Detect which cell encompasses the target text, then output its [x, y] center coordinate. 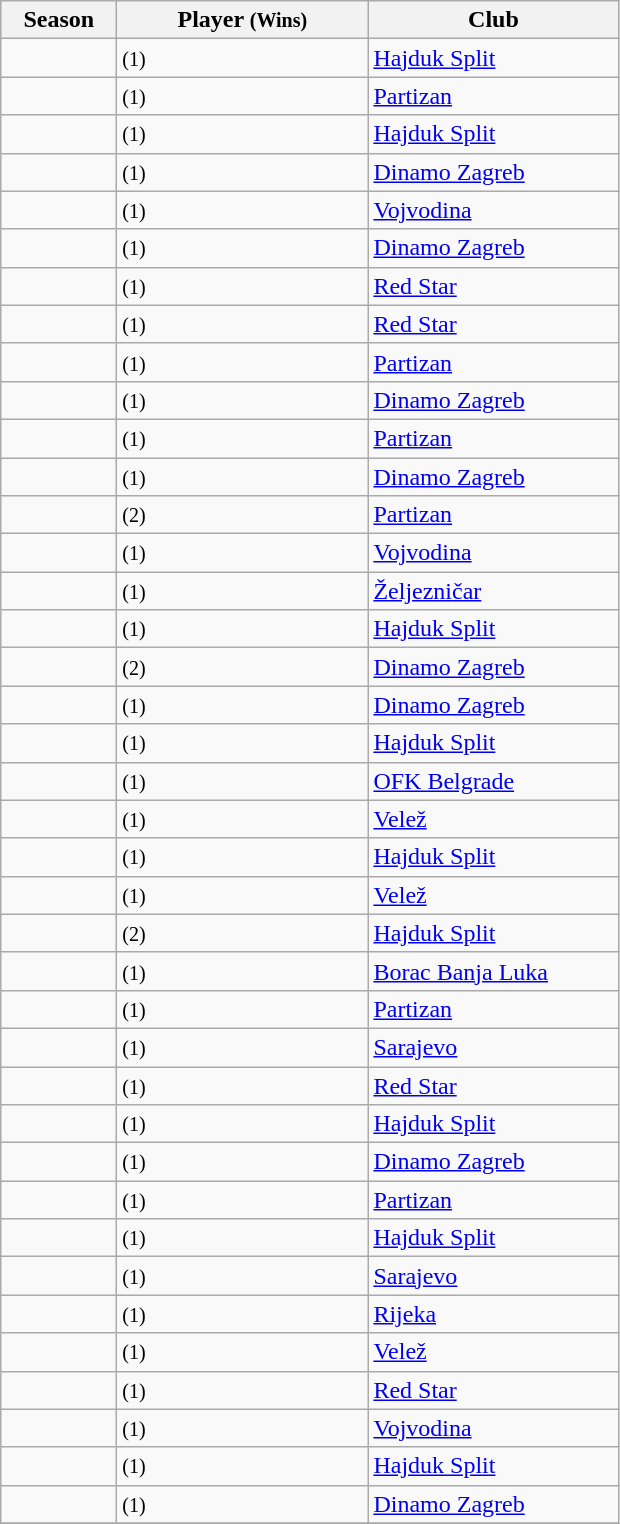
Rijeka [494, 1314]
Season [59, 20]
OFK Belgrade [494, 781]
Željezničar [494, 591]
Player (Wins) [242, 20]
Club [494, 20]
Borac Banja Luka [494, 971]
